Search for the cell housing the specified text and yield its [x, y] center coordinate. 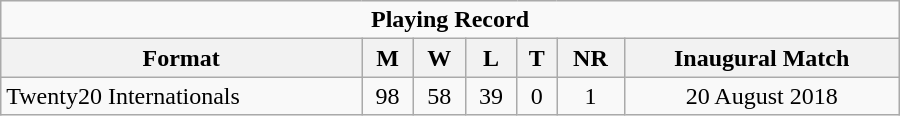
T [537, 58]
L [491, 58]
58 [439, 96]
0 [537, 96]
39 [491, 96]
1 [590, 96]
Format [182, 58]
Playing Record [450, 20]
Twenty20 Internationals [182, 96]
Inaugural Match [762, 58]
M [388, 58]
NR [590, 58]
20 August 2018 [762, 96]
W [439, 58]
98 [388, 96]
